For the text-containing cell, return its midpoint in [x, y] coordinate format. 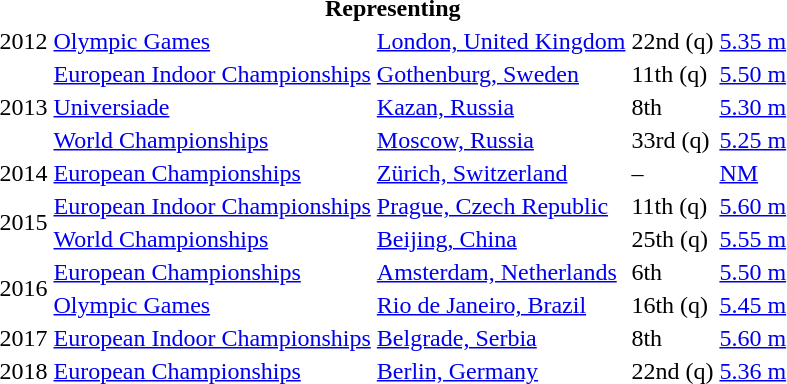
Universiade [212, 107]
6th [672, 272]
16th (q) [672, 305]
Zürich, Switzerland [501, 173]
Beijing, China [501, 239]
London, United Kingdom [501, 41]
Gothenburg, Sweden [501, 74]
Belgrade, Serbia [501, 338]
– [672, 173]
33rd (q) [672, 140]
Moscow, Russia [501, 140]
Prague, Czech Republic [501, 206]
Amsterdam, Netherlands [501, 272]
22nd (q) [672, 41]
Kazan, Russia [501, 107]
25th (q) [672, 239]
Rio de Janeiro, Brazil [501, 305]
